Determine the [X, Y] coordinate at the center of the cell enclosing the given text.  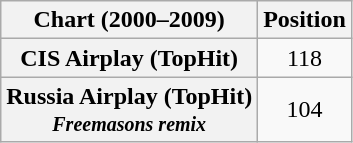
118 [305, 58]
104 [305, 110]
Position [305, 20]
CIS Airplay (TopHit) [130, 58]
Chart (2000–2009) [130, 20]
Russia Airplay (TopHit)Freemasons remix [130, 110]
